Pinpoint the cell where the given text exists, returning its [X, Y] midpoint coordinate. 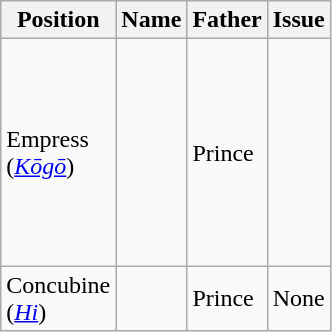
Name [152, 20]
Father [227, 20]
Concubine(Hi) [58, 298]
Issue [298, 20]
Empress(Kōgō) [58, 152]
Position [58, 20]
None [298, 298]
